Return [X, Y] of the center of cell containing provided text 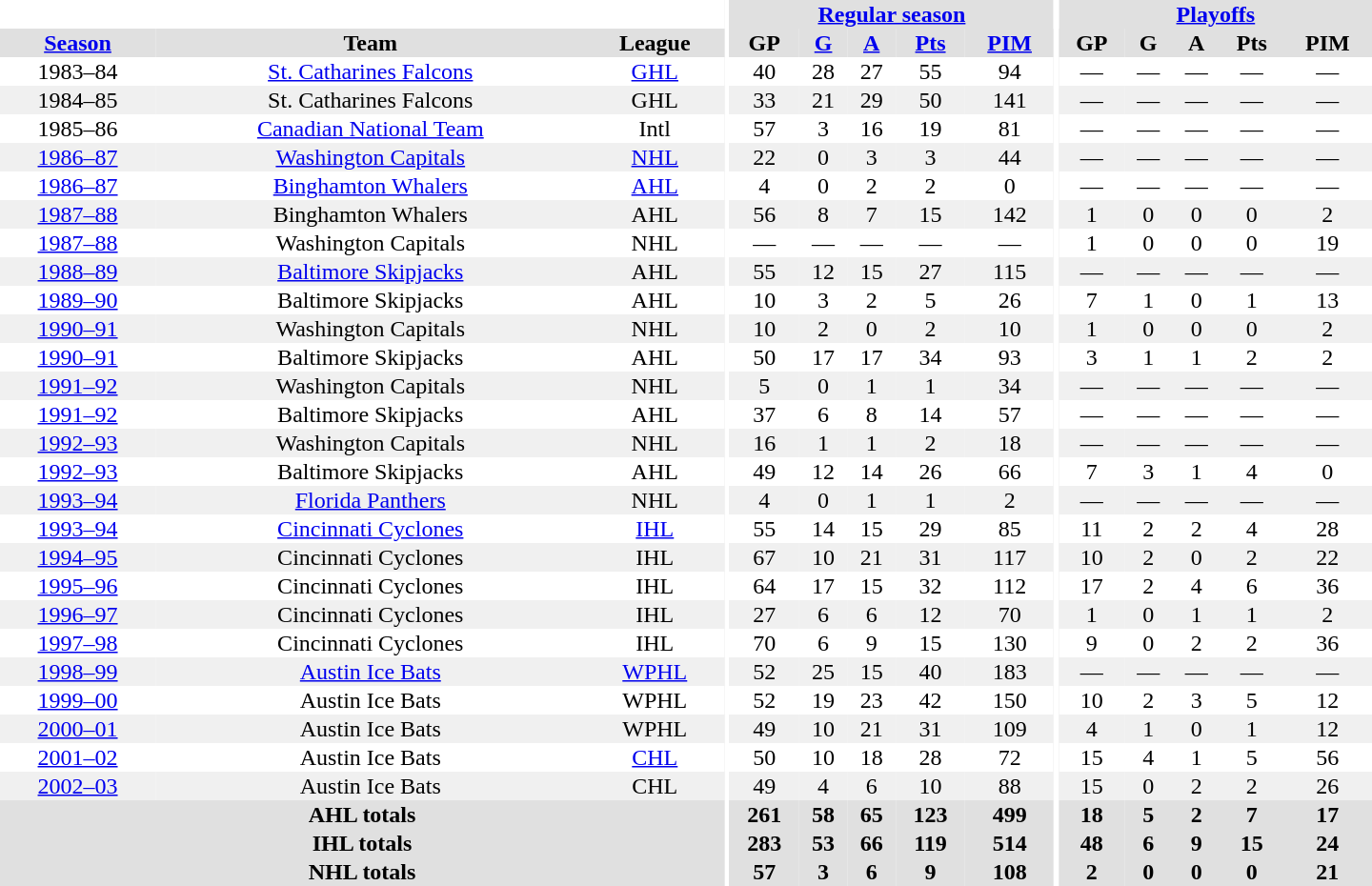
93 [1010, 357]
2000–01 [78, 729]
48 [1092, 843]
1998–99 [78, 672]
Playoffs [1216, 14]
67 [764, 557]
261 [764, 815]
141 [1010, 100]
33 [764, 100]
Team [370, 43]
1988–89 [78, 272]
Canadian National Team [370, 129]
119 [930, 843]
283 [764, 843]
11 [1092, 529]
108 [1010, 872]
2001–02 [78, 757]
58 [823, 815]
1996–97 [78, 614]
150 [1010, 700]
IHL totals [362, 843]
37 [764, 414]
1985–86 [78, 129]
Intl [655, 129]
65 [871, 815]
Regular season [892, 14]
88 [1010, 786]
94 [1010, 71]
183 [1010, 672]
Florida Panthers [370, 500]
64 [764, 586]
1994–95 [78, 557]
142 [1010, 214]
499 [1010, 815]
1984–85 [78, 100]
League [655, 43]
130 [1010, 643]
42 [930, 700]
NHL totals [362, 872]
Season [78, 43]
1999–00 [78, 700]
123 [930, 815]
2002–03 [78, 786]
23 [871, 700]
115 [1010, 272]
72 [1010, 757]
112 [1010, 586]
25 [823, 672]
AHL totals [362, 815]
1997–98 [78, 643]
1995–96 [78, 586]
81 [1010, 129]
109 [1010, 729]
85 [1010, 529]
53 [823, 843]
1989–90 [78, 300]
1983–84 [78, 71]
514 [1010, 843]
13 [1328, 300]
24 [1328, 843]
44 [1010, 157]
117 [1010, 557]
32 [930, 586]
